Locate the cell with the specified text and output its (x, y) center coordinate. 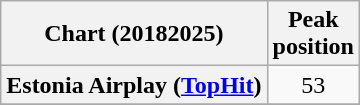
Estonia Airplay (TopHit) (134, 85)
53 (313, 85)
Chart (20182025) (134, 34)
Peakposition (313, 34)
